Determine the [X, Y] coordinate at the center of the cell enclosing the given text.  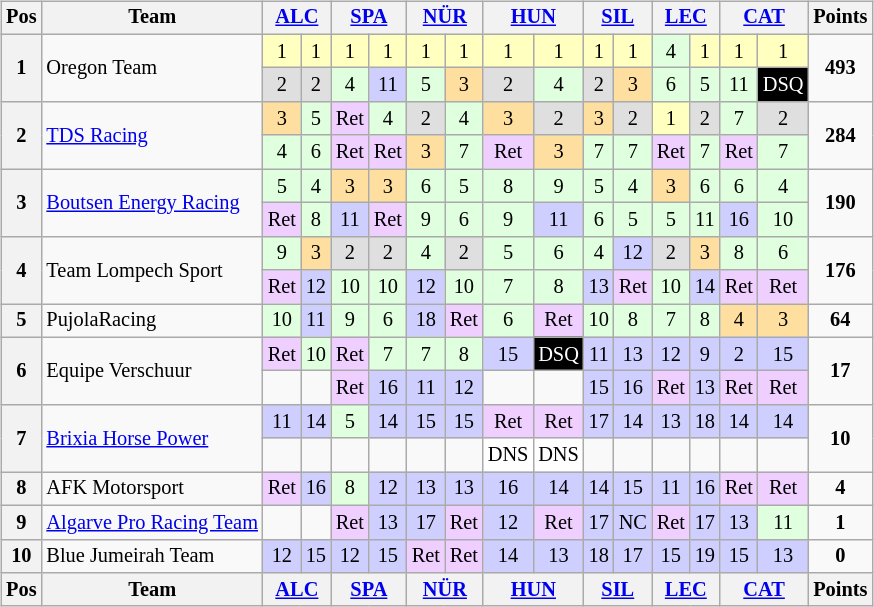
284 [840, 136]
Blue Jumeirah Team [152, 556]
64 [840, 321]
Team Lompech Sport [152, 270]
AFK Motorsport [152, 489]
176 [840, 270]
Brixia Horse Power [152, 438]
19 [705, 556]
Boutsen Energy Racing [152, 202]
PujolaRacing [152, 321]
NC [633, 522]
493 [840, 68]
Equipe Verschuur [152, 370]
190 [840, 202]
TDS Racing [152, 136]
0 [840, 556]
Oregon Team [152, 68]
Algarve Pro Racing Team [152, 522]
